Return [x, y] of the center of cell containing provided text 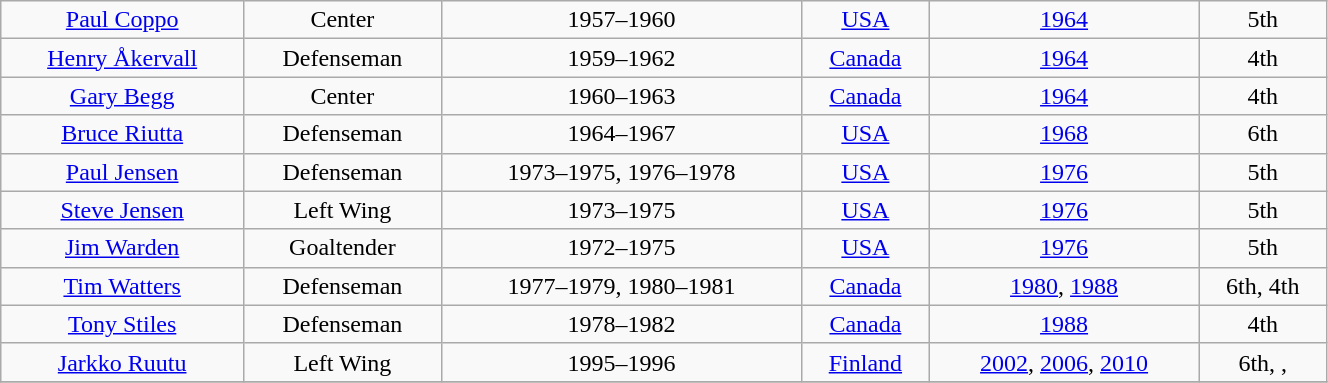
1973–1975, 1976–1978 [622, 172]
Bruce Riutta [122, 134]
1968 [1064, 134]
1964–1967 [622, 134]
1957–1960 [622, 20]
Finland [866, 362]
6th, , [1262, 362]
Tony Stiles [122, 324]
2002, 2006, 2010 [1064, 362]
Paul Coppo [122, 20]
1988 [1064, 324]
1995–1996 [622, 362]
1972–1975 [622, 248]
1973–1975 [622, 210]
Tim Watters [122, 286]
Paul Jensen [122, 172]
1978–1982 [622, 324]
Jarkko Ruutu [122, 362]
Henry Åkervall [122, 58]
6th, 4th [1262, 286]
Steve Jensen [122, 210]
1960–1963 [622, 96]
6th [1262, 134]
Jim Warden [122, 248]
Gary Begg [122, 96]
1980, 1988 [1064, 286]
Goaltender [343, 248]
1959–1962 [622, 58]
1977–1979, 1980–1981 [622, 286]
